For the text-containing cell, return its midpoint in (X, Y) coordinate format. 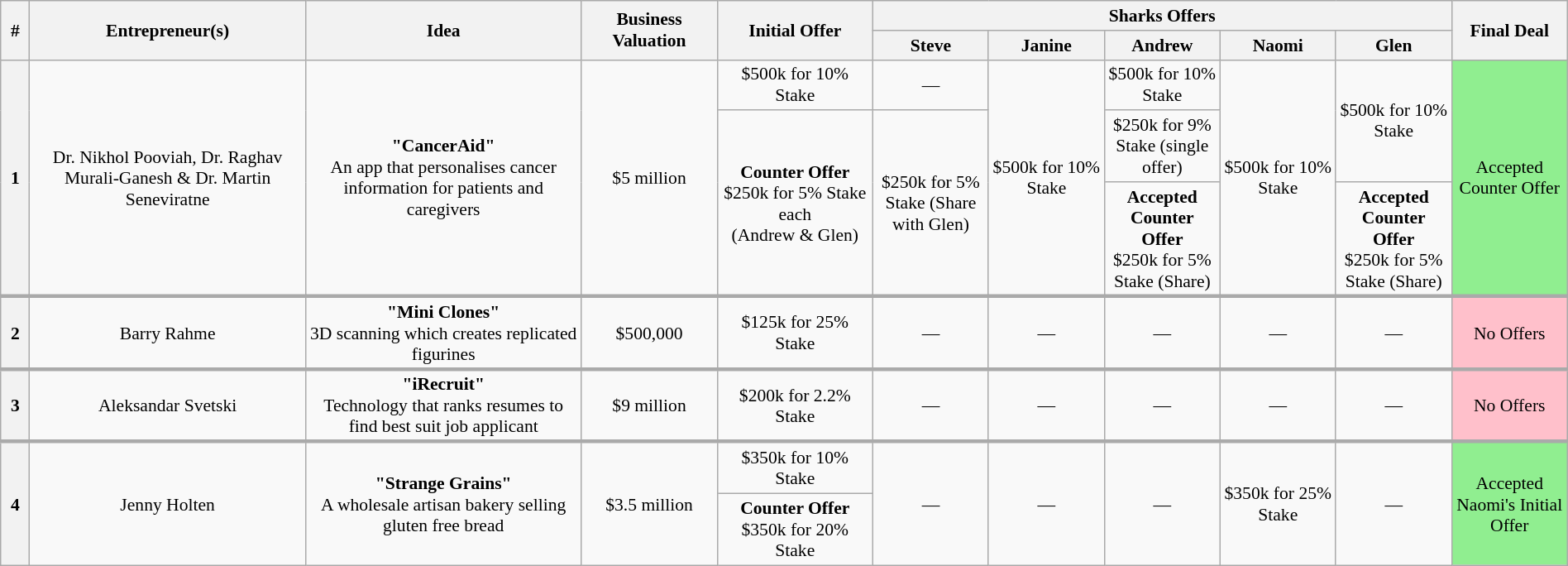
$5 million (649, 177)
Steve (930, 46)
Initial Offer (795, 30)
Accepted Naomi's Initial Offer (1509, 503)
Idea (443, 30)
Janine (1046, 46)
Andrew (1162, 46)
$350k for 25% Stake (1278, 503)
Naomi (1278, 46)
Barry Rahme (168, 333)
Entrepreneur(s) (168, 30)
"Strange Grains"A wholesale artisan bakery selling gluten free bread (443, 503)
"CancerAid"An app that personalises cancer information for patients and caregivers (443, 177)
"iRecruit"Technology that ranks resumes to find best suit job applicant (443, 405)
$9 million (649, 405)
Glen (1394, 46)
$200k for 2.2% Stake (795, 405)
Jenny Holten (168, 503)
$125k for 25% Stake (795, 333)
# (15, 30)
$250k for 9% Stake (single offer) (1162, 147)
2 (15, 333)
$3.5 million (649, 503)
Counter Offer$350k for 20% Stake (795, 530)
Sharks Offers (1162, 16)
4 (15, 503)
Counter Offer$250k for 5% Stake each(Andrew & Glen) (795, 204)
$500,000 (649, 333)
Final Deal (1509, 30)
1 (15, 177)
Accepted Counter Offer (1509, 177)
"Mini Clones"3D scanning which creates replicated figurines (443, 333)
Business Valuation (649, 30)
Aleksandar Svetski (168, 405)
Dr. Nikhol Pooviah, Dr. Raghav Murali-Ganesh & Dr. Martin Seneviratne (168, 177)
3 (15, 405)
$350k for 10% Stake (795, 468)
$250k for 5% Stake (Share with Glen) (930, 204)
